For the text-containing cell, return its midpoint in [x, y] coordinate format. 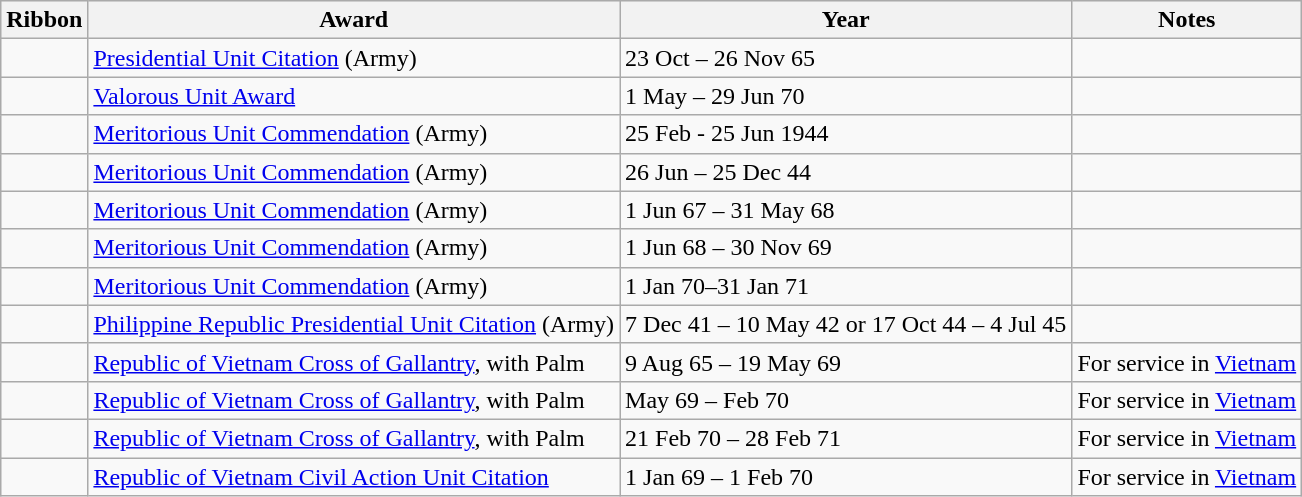
Award [354, 20]
23 Oct – 26 Nov 65 [846, 58]
Year [846, 20]
9 Aug 65 – 19 May 69 [846, 362]
Notes [1187, 20]
Ribbon [44, 20]
May 69 – Feb 70 [846, 400]
Philippine Republic Presidential Unit Citation (Army) [354, 324]
Valorous Unit Award [354, 96]
21 Feb 70 – 28 Feb 71 [846, 438]
25 Feb - 25 Jun 1944 [846, 134]
26 Jun – 25 Dec 44 [846, 172]
1 Jan 70–31 Jan 71 [846, 286]
1 Jan 69 – 1 Feb 70 [846, 477]
7 Dec 41 – 10 May 42 or 17 Oct 44 – 4 Jul 45 [846, 324]
Presidential Unit Citation (Army) [354, 58]
Republic of Vietnam Civil Action Unit Citation [354, 477]
1 May – 29 Jun 70 [846, 96]
1 Jun 67 – 31 May 68 [846, 210]
1 Jun 68 – 30 Nov 69 [846, 248]
